For the text-containing cell, return its midpoint in (X, Y) coordinate format. 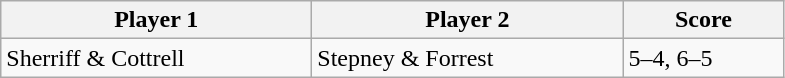
Stepney & Forrest (468, 58)
5–4, 6–5 (704, 58)
Score (704, 20)
Player 1 (156, 20)
Sherriff & Cottrell (156, 58)
Player 2 (468, 20)
